For the text-containing cell, return its midpoint in [X, Y] coordinate format. 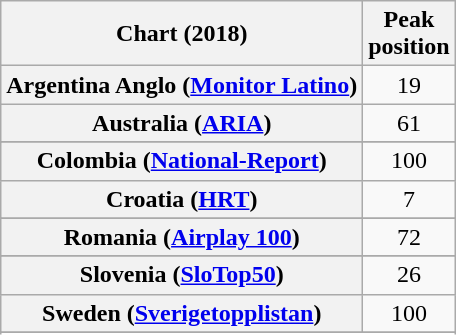
Argentina Anglo (Monitor Latino) [182, 85]
Peak position [409, 34]
Romania (Airplay 100) [182, 237]
61 [409, 123]
72 [409, 237]
Australia (ARIA) [182, 123]
Slovenia (SloTop50) [182, 275]
19 [409, 85]
Croatia (HRT) [182, 199]
Sweden (Sverigetopplistan) [182, 313]
26 [409, 275]
7 [409, 199]
Colombia (National-Report) [182, 161]
Chart (2018) [182, 34]
